Scan for the cell matching the given text and deliver its [x, y] coordinate at center. 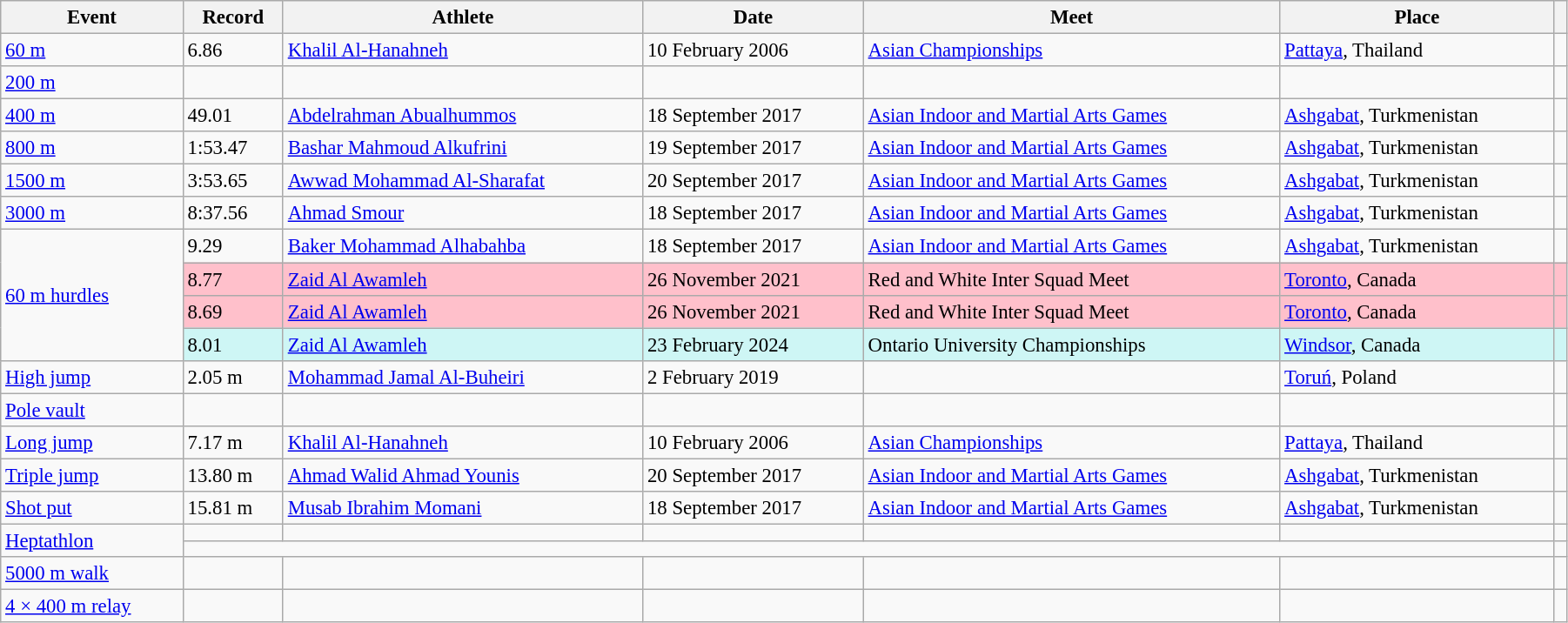
1:53.47 [233, 148]
1500 m [92, 181]
3:53.65 [233, 181]
49.01 [233, 116]
High jump [92, 377]
Meet [1071, 17]
8:37.56 [233, 213]
23 February 2024 [754, 345]
Long jump [92, 443]
2.05 m [233, 377]
Ahmad Smour [463, 213]
Athlete [463, 17]
Mohammad Jamal Al-Buheiri [463, 377]
Triple jump [92, 475]
Toruń, Poland [1417, 377]
8.77 [233, 279]
Place [1417, 17]
Record [233, 17]
Ahmad Walid Ahmad Younis [463, 475]
Abdelrahman Abualhummos [463, 116]
Windsor, Canada [1417, 345]
Event [92, 17]
800 m [92, 148]
Date [754, 17]
4 × 400 m relay [92, 606]
Shot put [92, 508]
Pole vault [92, 410]
6.86 [233, 50]
Awwad Mohammad Al-Sharafat [463, 181]
Baker Mohammad Alhabahba [463, 246]
60 m hurdles [92, 295]
15.81 m [233, 508]
200 m [92, 83]
8.69 [233, 311]
Heptathlon [92, 540]
9.29 [233, 246]
2 February 2019 [754, 377]
3000 m [92, 213]
5000 m walk [92, 573]
19 September 2017 [754, 148]
13.80 m [233, 475]
8.01 [233, 345]
7.17 m [233, 443]
60 m [92, 50]
Ontario University Championships [1071, 345]
400 m [92, 116]
Bashar Mahmoud Alkufrini [463, 148]
Musab Ibrahim Momani [463, 508]
